Determine the [x, y] coordinate at the center of the cell enclosing the given text.  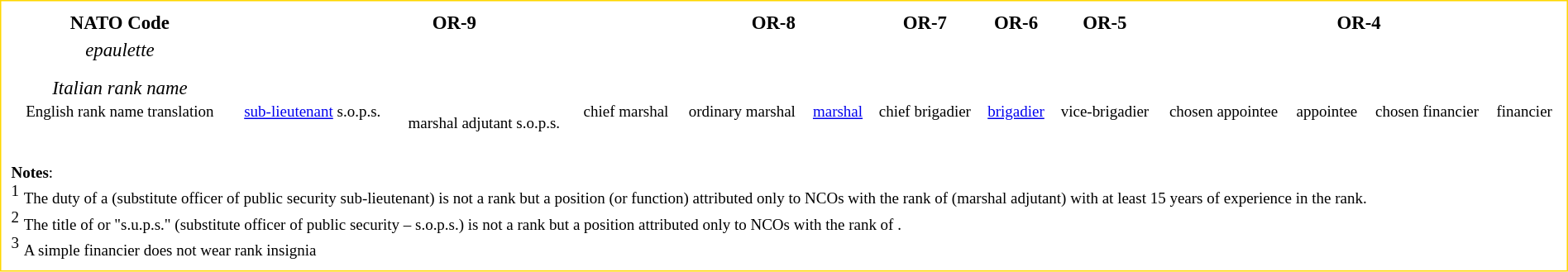
brigadier [1016, 99]
OR-4 [1359, 22]
OR-5 [1105, 22]
OR-7 [925, 22]
chief marshal [626, 99]
ordinary marshal [743, 99]
vice-brigadier [1105, 99]
chosen appointee [1224, 99]
OR-8 [773, 22]
marshal [839, 99]
OR-9 [455, 22]
Italian rank nameEnglish rank name translation [120, 99]
epaulette [120, 50]
chief brigadier [925, 99]
marshal adjutant s.o.p.s. [485, 99]
financier [1524, 99]
NATO Code [120, 22]
chosen financier [1427, 99]
OR-6 [1016, 22]
appointee [1327, 99]
sub-lieutenant s.o.p.s. [313, 99]
